Capture the cell that displays the provided text and extract its (x, y) central coordinate. 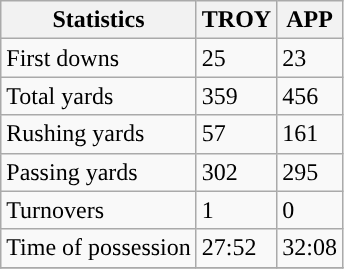
32:08 (310, 248)
359 (236, 96)
456 (310, 96)
TROY (236, 20)
57 (236, 134)
Passing yards (99, 172)
161 (310, 134)
First downs (99, 58)
Turnovers (99, 210)
Rushing yards (99, 134)
295 (310, 172)
23 (310, 58)
0 (310, 210)
Time of possession (99, 248)
302 (236, 172)
25 (236, 58)
Statistics (99, 20)
27:52 (236, 248)
Total yards (99, 96)
1 (236, 210)
APP (310, 20)
